Locate the cell with the specified text and output its (X, Y) center coordinate. 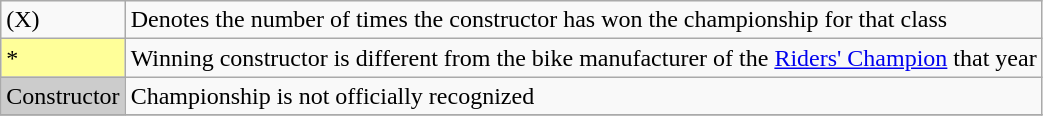
(X) (63, 20)
Championship is not officially recognized (584, 96)
Winning constructor is different from the bike manufacturer of the Riders' Champion that year (584, 58)
* (63, 58)
Constructor (63, 96)
Denotes the number of times the constructor has won the championship for that class (584, 20)
